Extract the (X, Y) coordinate from the center of the cell holding the provided text.  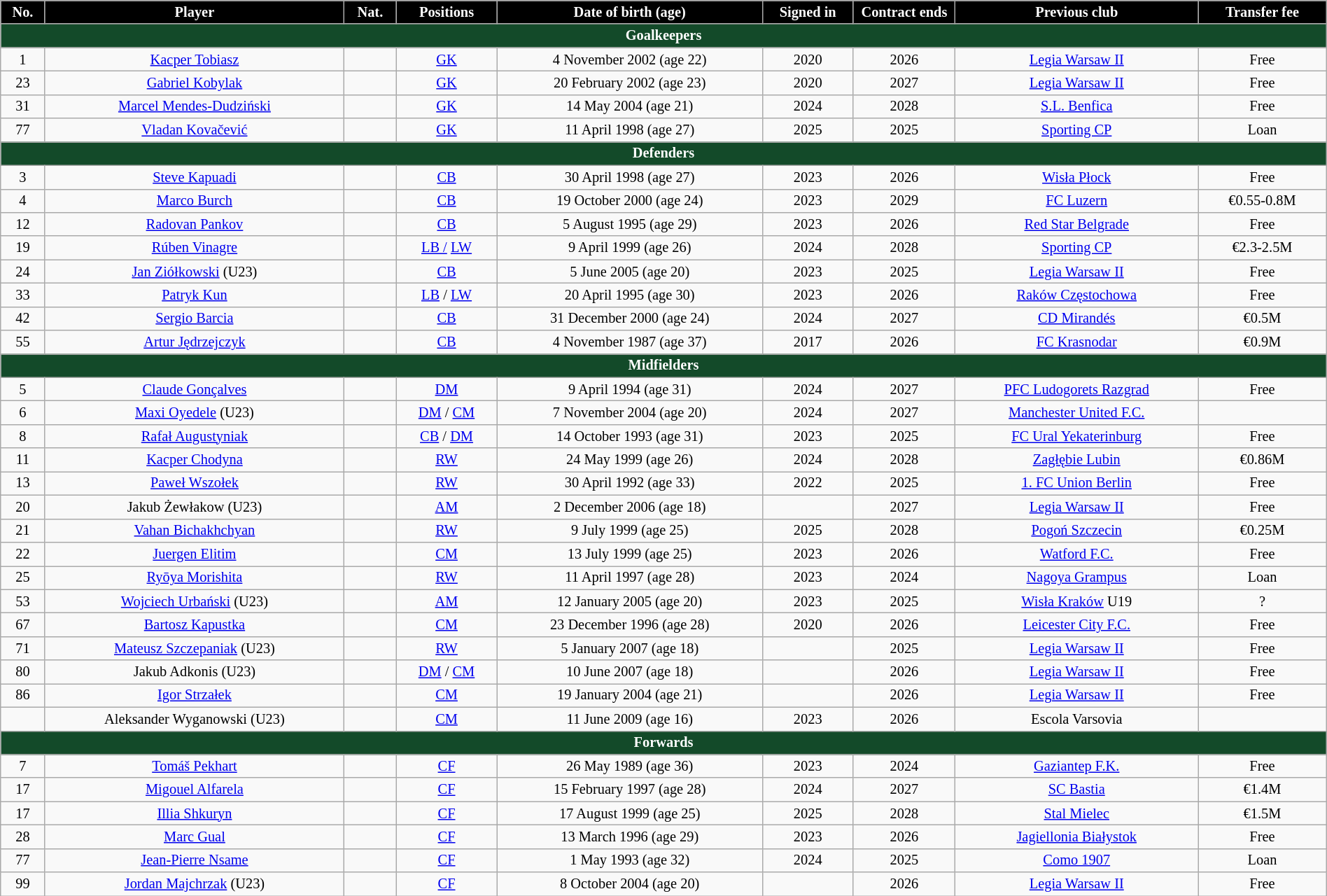
Tomáš Pekhart (195, 766)
33 (22, 295)
Maxi Oyedele (U23) (195, 412)
Marcel Mendes-Dudziński (195, 106)
26 May 1989 (age 36) (630, 766)
Migouel Alfarela (195, 790)
Red Star Belgrade (1076, 224)
Jan Ziółkowski (U23) (195, 272)
15 February 1997 (age 28) (630, 790)
5 June 2005 (age 20) (630, 272)
Vahan Bichakhchyan (195, 531)
Signed in (808, 12)
17 August 1999 (age 25) (630, 813)
Jagiellonia Białystok (1076, 836)
22 (22, 554)
5 January 2007 (age 18) (630, 648)
Sergio Barcia (195, 318)
55 (22, 342)
Rúben Vinagre (195, 248)
Zagłębie Lubin (1076, 460)
Escola Varsovia (1076, 719)
4 (22, 201)
FC Ural Yekaterinburg (1076, 436)
Steve Kapuadi (195, 177)
Raków Częstochowa (1076, 295)
Manchester United F.C. (1076, 412)
Watford F.C. (1076, 554)
€1.4M (1263, 790)
€1.5M (1263, 813)
30 April 1998 (age 27) (630, 177)
11 (22, 460)
31 (22, 106)
Leicester City F.C. (1076, 624)
53 (22, 601)
Contract ends (904, 12)
Jakub Adkonis (U23) (195, 672)
5 (22, 389)
Wojciech Urbański (U23) (195, 601)
Patryk Kun (195, 295)
24 May 1999 (age 26) (630, 460)
4 November 1987 (age 37) (630, 342)
2017 (808, 342)
12 (22, 224)
PFC Ludogorets Razgrad (1076, 389)
Mateusz Szczepaniak (U23) (195, 648)
Juergen Elitim (195, 554)
Rafał Augustyniak (195, 436)
19 (22, 248)
€0.9M (1263, 342)
Aleksander Wyganowski (U23) (195, 719)
S.L. Benfica (1076, 106)
12 January 2005 (age 20) (630, 601)
20 April 1995 (age 30) (630, 295)
Como 1907 (1076, 860)
Vladan Kovačević (195, 130)
Artur Jędrzejczyk (195, 342)
Jordan Majchrzak (U23) (195, 884)
80 (22, 672)
5 August 1995 (age 29) (630, 224)
Midfielders (663, 365)
Ryōya Morishita (195, 577)
4 November 2002 (age 22) (630, 59)
€2.3-2.5M (1263, 248)
Date of birth (age) (630, 12)
28 (22, 836)
Nat. (370, 12)
Pogoń Szczecin (1076, 531)
23 (22, 83)
25 (22, 577)
9 July 1999 (age 25) (630, 531)
Transfer fee (1263, 12)
€0.55-0.8M (1263, 201)
Player (195, 12)
99 (22, 884)
86 (22, 695)
13 (22, 483)
67 (22, 624)
€0.5M (1263, 318)
13 March 1996 (age 29) (630, 836)
20 (22, 507)
€0.86M (1263, 460)
CD Mirandés (1076, 318)
? (1263, 601)
1. FC Union Berlin (1076, 483)
19 January 2004 (age 21) (630, 695)
Igor Strzałek (195, 695)
21 (22, 531)
Kacper Chodyna (195, 460)
Illia Shkuryn (195, 813)
Claude Gonçalves (195, 389)
30 April 1992 (age 33) (630, 483)
1 (22, 59)
FC Krasnodar (1076, 342)
Goalkeepers (663, 36)
Positions (447, 12)
FC Luzern (1076, 201)
Jean-Pierre Nsame (195, 860)
Marc Gual (195, 836)
Wisła Kraków U19 (1076, 601)
Wisła Płock (1076, 177)
20 February 2002 (age 23) (630, 83)
2 December 2006 (age 18) (630, 507)
31 December 2000 (age 24) (630, 318)
24 (22, 272)
Nagoya Grampus (1076, 577)
11 April 1997 (age 28) (630, 577)
7 (22, 766)
3 (22, 177)
Jakub Żewłakow (U23) (195, 507)
Paweł Wszołek (195, 483)
Previous club (1076, 12)
Marco Burch (195, 201)
7 November 2004 (age 20) (630, 412)
71 (22, 648)
10 June 2007 (age 18) (630, 672)
8 (22, 436)
DM (447, 389)
Defenders (663, 153)
€0.25M (1263, 531)
Kacper Tobiasz (195, 59)
Radovan Pankov (195, 224)
SC Bastia (1076, 790)
14 October 1993 (age 31) (630, 436)
Stal Mielec (1076, 813)
Bartosz Kapustka (195, 624)
23 December 1996 (age 28) (630, 624)
Gaziantep F.K. (1076, 766)
9 April 1999 (age 26) (630, 248)
CB / DM (447, 436)
2022 (808, 483)
No. (22, 12)
6 (22, 412)
9 April 1994 (age 31) (630, 389)
19 October 2000 (age 24) (630, 201)
2029 (904, 201)
Gabriel Kobylak (195, 83)
1 May 1993 (age 32) (630, 860)
14 May 2004 (age 21) (630, 106)
11 April 1998 (age 27) (630, 130)
11 June 2009 (age 16) (630, 719)
42 (22, 318)
Forwards (663, 743)
8 October 2004 (age 20) (630, 884)
13 July 1999 (age 25) (630, 554)
